From the cell containing the given text, extract its center point as [x, y] coordinate. 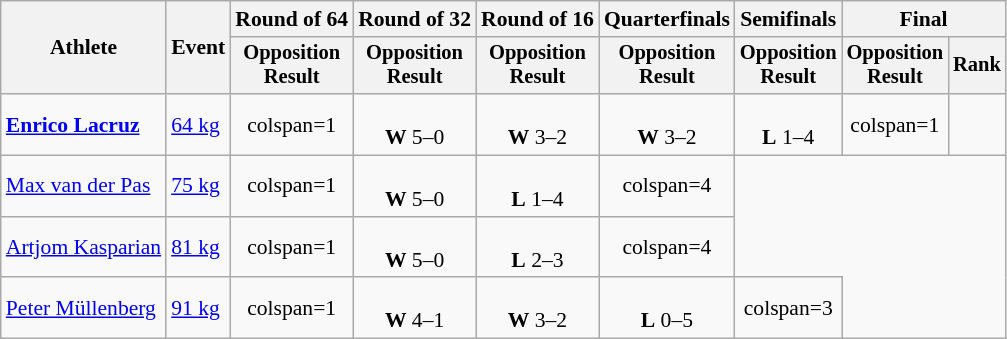
L 0–5 [667, 308]
Final [924, 19]
colspan=3 [788, 308]
75 kg [198, 186]
Athlete [84, 48]
Round of 32 [414, 19]
91 kg [198, 308]
L 2–3 [538, 248]
W 4–1 [414, 308]
Round of 16 [538, 19]
Rank [977, 66]
64 kg [198, 124]
Enrico Lacruz [84, 124]
Peter Müllenberg [84, 308]
Round of 64 [292, 19]
Max van der Pas [84, 186]
Quarterfinals [667, 19]
Artjom Kasparian [84, 248]
Event [198, 48]
81 kg [198, 248]
Semifinals [788, 19]
